Return the (x, y) coordinate for the center point of the cell that contains the specified text.  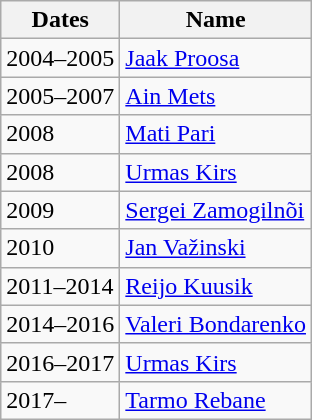
2010 (60, 248)
Jaak Proosa (216, 58)
2016–2017 (60, 362)
2004–2005 (60, 58)
Mati Pari (216, 134)
Ain Mets (216, 96)
2005–2007 (60, 96)
Sergei Zamogilnõi (216, 210)
Reijo Kuusik (216, 286)
2011–2014 (60, 286)
2009 (60, 210)
2017– (60, 400)
Valeri Bondarenko (216, 324)
Name (216, 20)
2014–2016 (60, 324)
Jan Važinski (216, 248)
Tarmo Rebane (216, 400)
Dates (60, 20)
